Detect which cell encompasses the target text, then output its [X, Y] center coordinate. 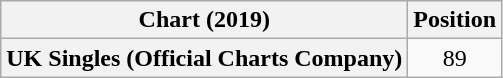
Position [455, 20]
UK Singles (Official Charts Company) [204, 58]
89 [455, 58]
Chart (2019) [204, 20]
